Capture the cell that displays the provided text and extract its (X, Y) central coordinate. 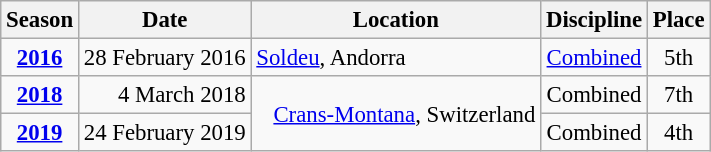
28 February 2016 (164, 58)
Season (40, 20)
Crans-Montana, Switzerland (396, 114)
2019 (40, 133)
5th (678, 58)
Location (396, 20)
Date (164, 20)
2018 (40, 95)
4 March 2018 (164, 95)
2016 (40, 58)
7th (678, 95)
4th (678, 133)
Discipline (594, 20)
Soldeu, Andorra (396, 58)
24 February 2019 (164, 133)
Place (678, 20)
